Provide the (x, y) coordinate of the cell's center where the given text is located.  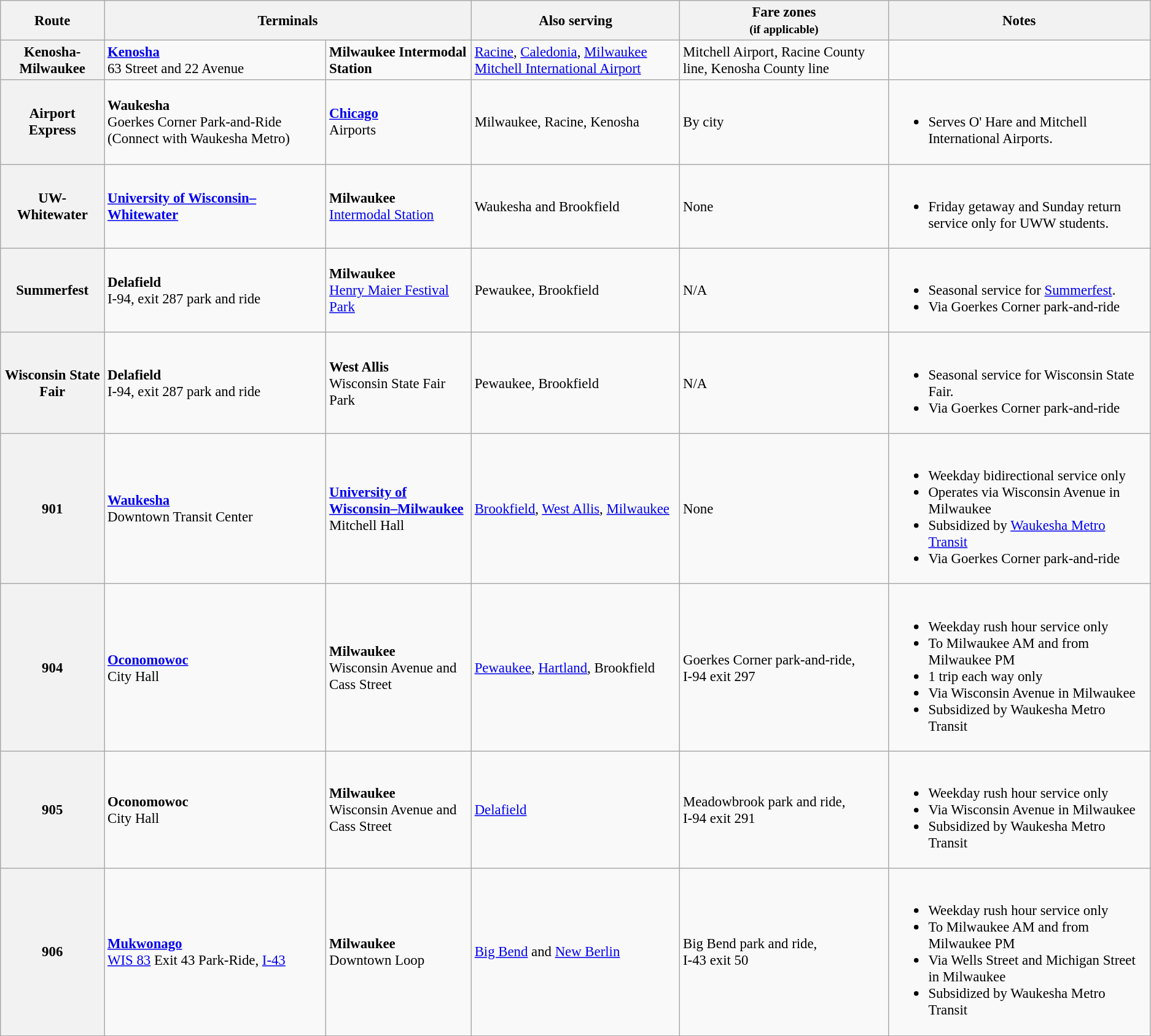
Big Bend park and ride,I-43 exit 50 (784, 952)
WaukeshaDowntown Transit Center (215, 508)
University of Wisconsin–Whitewater (215, 206)
Weekday rush hour service onlyVia Wisconsin Avenue in MilwaukeeSubsidized by Waukesha Metro Transit (1019, 809)
Kenosha63 Street and 22 Avenue (215, 60)
Delafield (575, 809)
By city (784, 122)
AirportExpress (53, 122)
Milwaukee Intermodal Station (399, 60)
Terminals (288, 21)
Seasonal service for Summerfest.Via Goerkes Corner park-and-ride (1019, 290)
Also serving (575, 21)
Serves O' Hare and Mitchell International Airports. (1019, 122)
Meadowbrook park and ride,I-94 exit 291 (784, 809)
904 (53, 668)
Milwaukee, Racine, Kenosha (575, 122)
MilwaukeeHenry Maier Festival Park (399, 290)
MilwaukeeDowntown Loop (399, 952)
Summerfest (53, 290)
ChicagoAirports (399, 122)
Pewaukee, Hartland, Brookfield (575, 668)
West AllisWisconsin State Fair Park (399, 383)
MilwaukeeIntermodal Station (399, 206)
Goerkes Corner park-and-ride,I-94 exit 297 (784, 668)
Racine, Caledonia, Milwaukee Mitchell International Airport (575, 60)
Waukesha and Brookfield (575, 206)
Notes (1019, 21)
Big Bend and New Berlin (575, 952)
Brookfield, West Allis, Milwaukee (575, 508)
Route (53, 21)
906 (53, 952)
University of Wisconsin–MilwaukeeMitchell Hall (399, 508)
UW-Whitewater (53, 206)
Kenosha-Milwaukee (53, 60)
Seasonal service for Wisconsin State Fair.Via Goerkes Corner park-and-ride (1019, 383)
MukwonagoWIS 83 Exit 43 Park-Ride, I-43 (215, 952)
Wisconsin State Fair (53, 383)
901 (53, 508)
WaukeshaGoerkes Corner Park-and-Ride (Connect with Waukesha Metro) (215, 122)
Weekday bidirectional service onlyOperates via Wisconsin Avenue in MilwaukeeSubsidized by Waukesha Metro TransitVia Goerkes Corner park-and-ride (1019, 508)
Fare zones(if applicable) (784, 21)
905 (53, 809)
Friday getaway and Sunday return service only for UWW students. (1019, 206)
Mitchell Airport, Racine County line, Kenosha County line (784, 60)
